Scan for the cell matching the given text and deliver its [X, Y] coordinate at center. 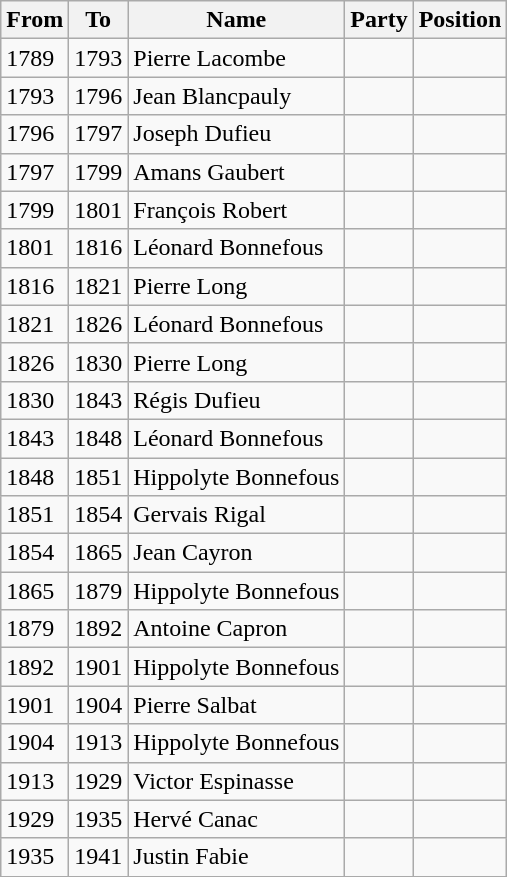
Jean Blancpauly [236, 96]
Hervé Canac [236, 819]
Victor Espinasse [236, 781]
To [98, 20]
Pierre Lacombe [236, 58]
Position [460, 20]
Name [236, 20]
Jean Cayron [236, 553]
Joseph Dufieu [236, 134]
Justin Fabie [236, 857]
Régis Dufieu [236, 400]
Amans Gaubert [236, 172]
1789 [35, 58]
Antoine Capron [236, 629]
François Robert [236, 210]
From [35, 20]
1941 [98, 857]
Party [379, 20]
Gervais Rigal [236, 515]
Pierre Salbat [236, 705]
